Pinpoint the cell where the given text exists, returning its (x, y) midpoint coordinate. 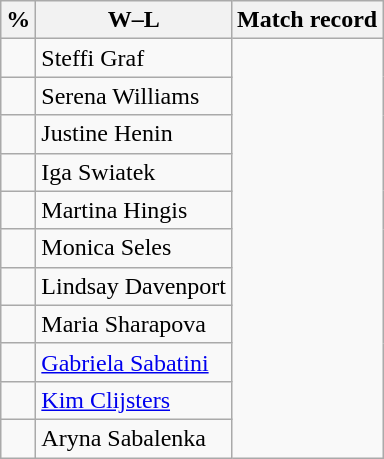
Aryna Sabalenka (134, 438)
Gabriela Sabatini (134, 362)
Monica Seles (134, 248)
Martina Hingis (134, 210)
Steffi Graf (134, 58)
Match record (306, 20)
Serena Williams (134, 96)
W–L (134, 20)
% (18, 20)
Justine Henin (134, 134)
Lindsay Davenport (134, 286)
Kim Clijsters (134, 400)
Iga Swiatek (134, 172)
Maria Sharapova (134, 324)
